For the text-containing cell, return its midpoint in (X, Y) coordinate format. 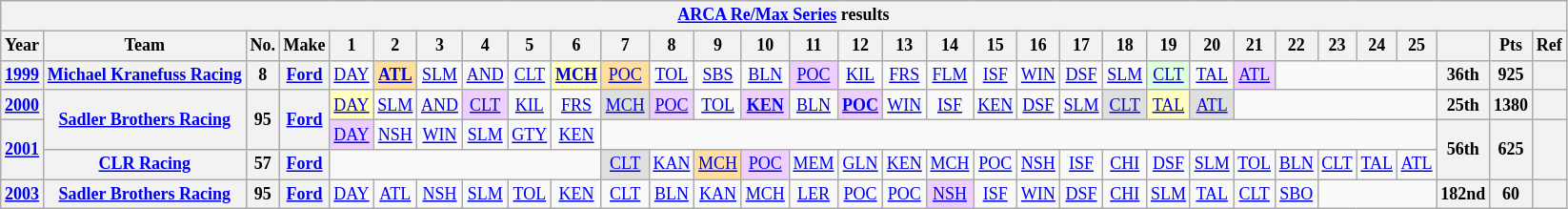
1 (352, 46)
4 (485, 46)
18 (1125, 46)
625 (1511, 149)
23 (1337, 46)
Make (305, 46)
GTY (530, 134)
17 (1081, 46)
Michael Kranefuss Racing (145, 74)
13 (904, 46)
2001 (23, 149)
25 (1417, 46)
ARCA Re/Max Series results (783, 15)
11 (814, 46)
6 (577, 46)
22 (1296, 46)
2003 (23, 195)
1380 (1511, 105)
24 (1377, 46)
19 (1169, 46)
21 (1254, 46)
1999 (23, 74)
9 (718, 46)
Year (23, 46)
16 (1038, 46)
12 (861, 46)
LER (814, 195)
Team (145, 46)
56th (1463, 149)
182nd (1463, 195)
GLN (861, 164)
14 (950, 46)
925 (1511, 74)
MEM (814, 164)
57 (263, 164)
CLR Racing (145, 164)
15 (995, 46)
2000 (23, 105)
SBO (1296, 195)
FLM (950, 74)
Ref (1549, 46)
36th (1463, 74)
Pts (1511, 46)
7 (625, 46)
25th (1463, 105)
No. (263, 46)
10 (765, 46)
5 (530, 46)
3 (440, 46)
2 (395, 46)
20 (1212, 46)
SBS (718, 74)
60 (1511, 195)
